Locate the cell with the specified text and output its (X, Y) center coordinate. 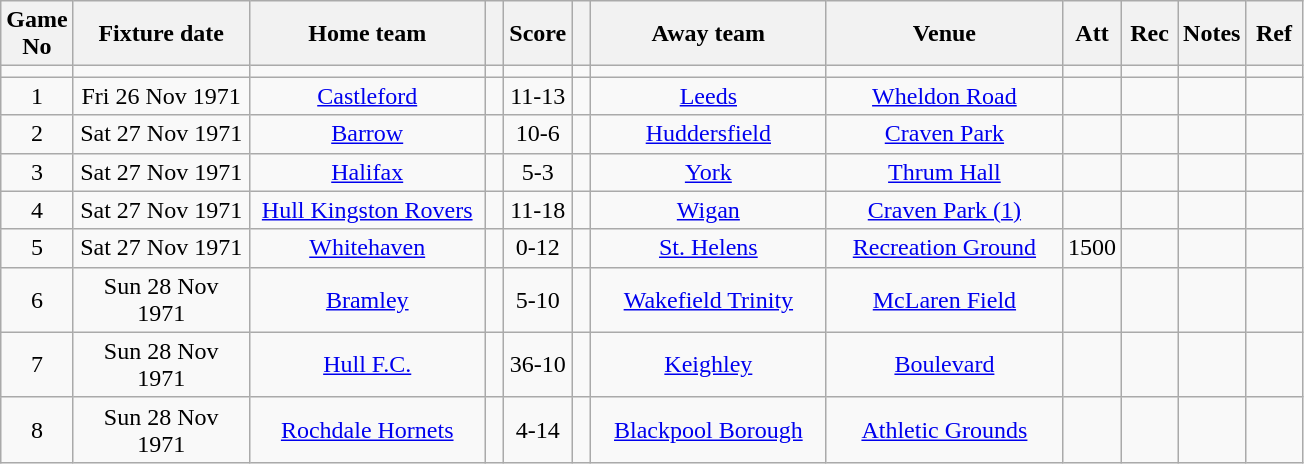
Whitehaven (367, 248)
Away team (708, 34)
5-10 (538, 300)
Boulevard (944, 364)
Fri 26 Nov 1971 (161, 96)
5 (37, 248)
Blackpool Borough (708, 430)
Athletic Grounds (944, 430)
0-12 (538, 248)
McLaren Field (944, 300)
11-13 (538, 96)
5-3 (538, 172)
Rochdale Hornets (367, 430)
1500 (1092, 248)
Huddersfield (708, 134)
Fixture date (161, 34)
Craven Park (1) (944, 210)
Bramley (367, 300)
Hull Kingston Rovers (367, 210)
Notes (1212, 34)
Thrum Hall (944, 172)
8 (37, 430)
4-14 (538, 430)
Home team (367, 34)
1 (37, 96)
Halifax (367, 172)
Keighley (708, 364)
Venue (944, 34)
Ref (1274, 34)
York (708, 172)
Recreation Ground (944, 248)
Rec (1150, 34)
Wheldon Road (944, 96)
4 (37, 210)
Hull F.C. (367, 364)
Leeds (708, 96)
Castleford (367, 96)
3 (37, 172)
Att (1092, 34)
36-10 (538, 364)
Game No (37, 34)
7 (37, 364)
St. Helens (708, 248)
Wigan (708, 210)
11-18 (538, 210)
6 (37, 300)
Wakefield Trinity (708, 300)
Barrow (367, 134)
10-6 (538, 134)
Score (538, 34)
Craven Park (944, 134)
2 (37, 134)
